Find where the given text appears and provide that cell's center as [X, Y] coordinate. 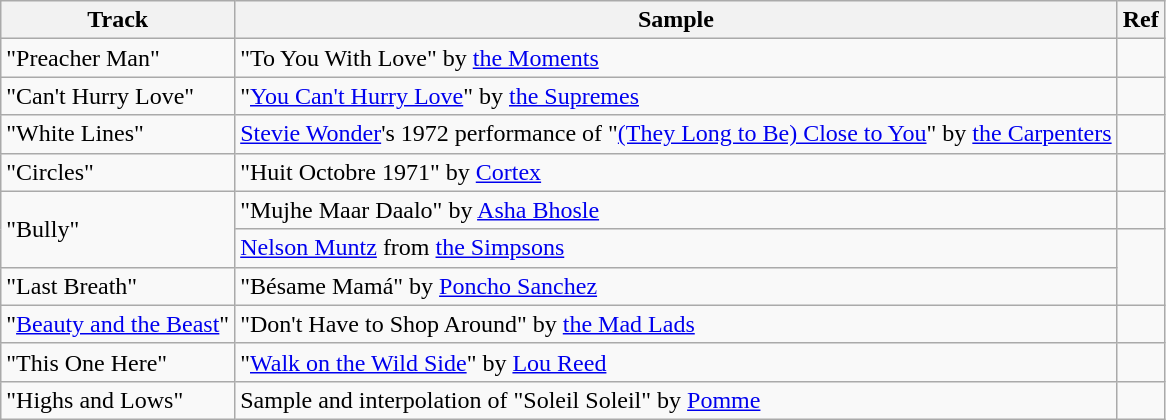
"Highs and Lows" [118, 400]
"To You With Love" by the Moments [676, 58]
"Circles" [118, 172]
Sample [676, 20]
"Bully" [118, 229]
"Preacher Man" [118, 58]
Nelson Muntz from the Simpsons [676, 248]
Stevie Wonder's 1972 performance of "(They Long to Be) Close to You" by the Carpenters [676, 134]
"White Lines" [118, 134]
"Bésame Mamá" by Poncho Sanchez [676, 286]
"Walk on the Wild Side" by Lou Reed [676, 362]
"This One Here" [118, 362]
"Mujhe Maar Daalo" by Asha Bhosle [676, 210]
Sample and interpolation of "Soleil Soleil" by Pomme [676, 400]
"Beauty and the Beast" [118, 324]
"Last Breath" [118, 286]
Ref [1140, 20]
"Huit Octobre 1971" by Cortex [676, 172]
"Can't Hurry Love" [118, 96]
Track [118, 20]
"You Can't Hurry Love" by the Supremes [676, 96]
"Don't Have to Shop Around" by the Mad Lads [676, 324]
